Return [x, y] of the center of cell containing provided text 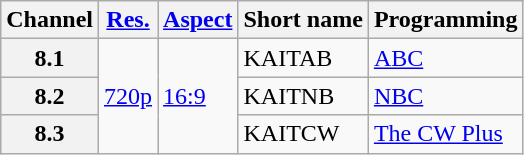
8.2 [50, 96]
8.1 [50, 58]
8.3 [50, 134]
Programming [446, 20]
KAITNB [303, 96]
16:9 [198, 96]
Aspect [198, 20]
ABC [446, 58]
The CW Plus [446, 134]
KAITCW [303, 134]
Res. [128, 20]
Short name [303, 20]
KAITAB [303, 58]
Channel [50, 20]
720p [128, 96]
NBC [446, 96]
